Detect which cell encompasses the target text, then output its (X, Y) center coordinate. 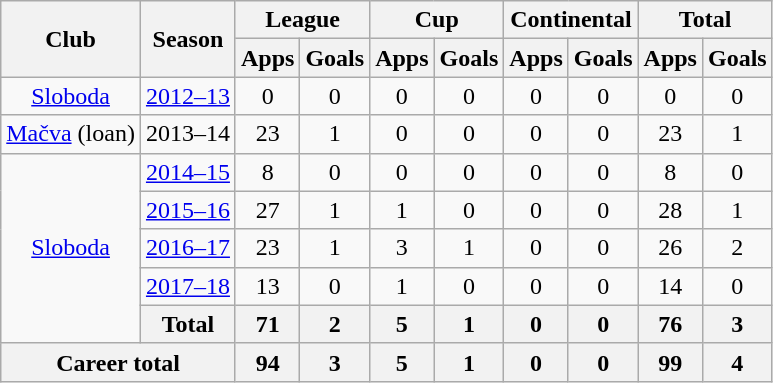
26 (670, 248)
99 (670, 362)
Season (188, 39)
2013–14 (188, 134)
League (302, 20)
Mačva (loan) (71, 134)
27 (267, 210)
13 (267, 286)
28 (670, 210)
71 (267, 324)
2014–15 (188, 172)
Career total (118, 362)
76 (670, 324)
Cup (437, 20)
4 (737, 362)
2017–18 (188, 286)
2012–13 (188, 96)
94 (267, 362)
Club (71, 39)
Continental (571, 20)
2015–16 (188, 210)
14 (670, 286)
2016–17 (188, 248)
